Return [x, y] of the center of cell containing provided text 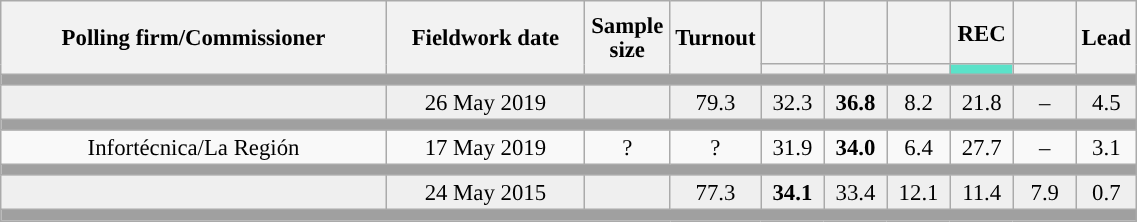
4.5 [1106, 102]
Sample size [627, 38]
33.4 [856, 194]
6.4 [918, 148]
79.3 [716, 102]
Turnout [716, 38]
26 May 2019 [485, 102]
31.9 [792, 148]
77.3 [716, 194]
Fieldwork date [485, 38]
8.2 [918, 102]
21.8 [982, 102]
11.4 [982, 194]
REC [982, 32]
24 May 2015 [485, 194]
32.3 [792, 102]
0.7 [1106, 194]
12.1 [918, 194]
3.1 [1106, 148]
Infortécnica/La Región [194, 148]
Polling firm/Commissioner [194, 38]
7.9 [1044, 194]
Lead [1106, 38]
34.1 [792, 194]
36.8 [856, 102]
17 May 2019 [485, 148]
27.7 [982, 148]
34.0 [856, 148]
